Return (x, y) of the center of cell containing provided text 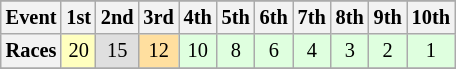
8 (236, 51)
1 (431, 51)
3rd (159, 17)
6th (274, 17)
15 (118, 51)
6 (274, 51)
1st (78, 17)
10 (198, 51)
8th (350, 17)
2nd (118, 17)
4 (312, 51)
10th (431, 17)
5th (236, 17)
3 (350, 51)
7th (312, 17)
2 (388, 51)
Races (32, 51)
Event (32, 17)
20 (78, 51)
9th (388, 17)
12 (159, 51)
4th (198, 17)
